Return [x, y] of the center of cell containing provided text 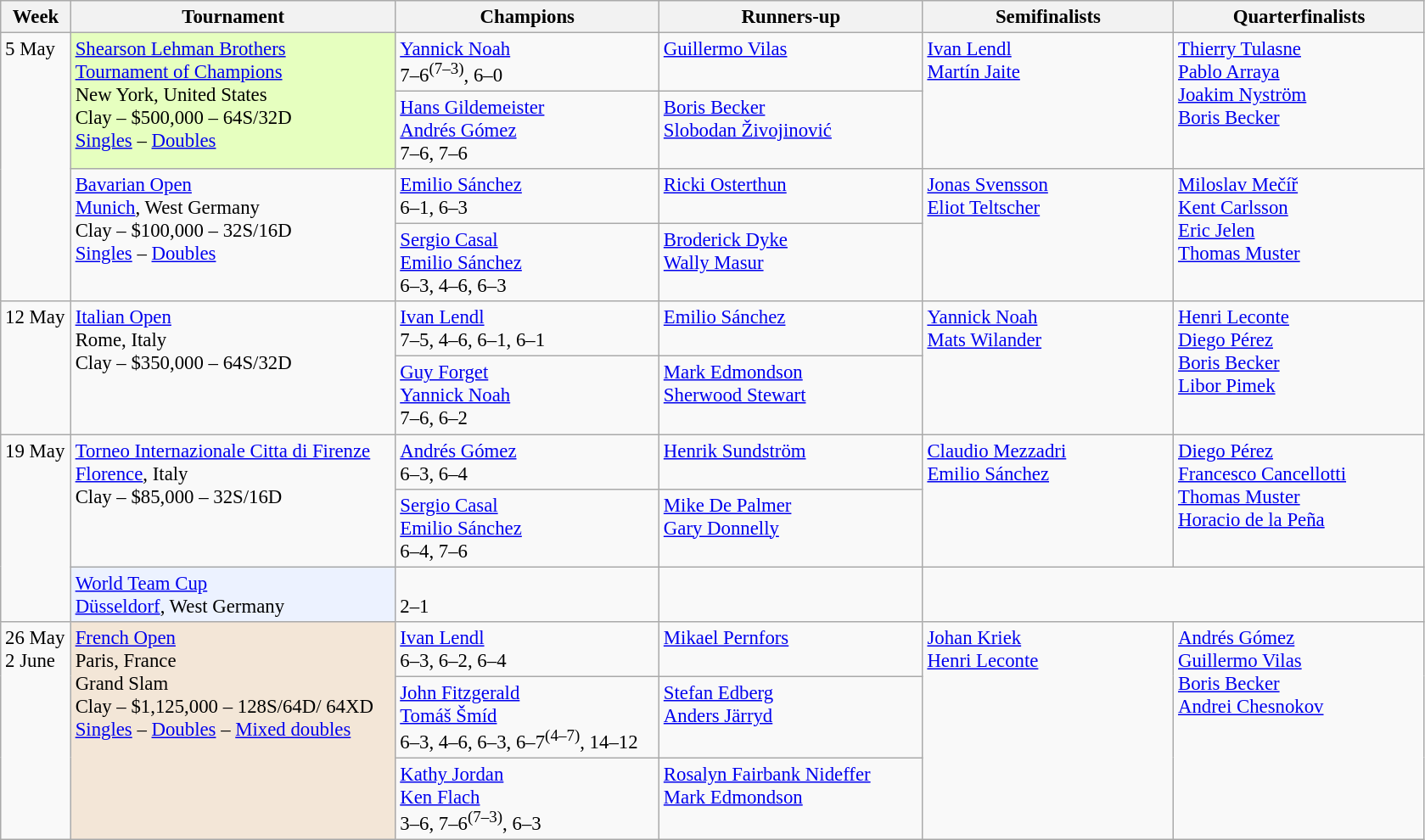
Guillermo Vilas [791, 63]
Andrés Gómez Guillermo Vilas Boris Becker Andrei Chesnokov [1299, 730]
Runners-up [791, 17]
Mark Edmondson Sherwood Stewart [791, 395]
5 May [36, 168]
Sergio Casal Emilio Sánchez 6–3, 4–6, 6–3 [528, 263]
Diego Pérez Francesco Cancellotti Thomas Muster Horacio de la Peña [1299, 501]
Emilio Sánchez 6–1, 6–3 [528, 197]
Bavarian Open Munich, West Germany Clay – $100,000 – 32S/16D Singles – Doubles [233, 235]
Henrik Sundström [791, 462]
Johan Kriek Henri Leconte [1048, 730]
Shearson Lehman Brothers Tournament of ChampionsNew York, United States Clay – $500,000 – 64S/32D Singles – Doubles [233, 102]
26 May2 June [36, 730]
Ivan Lendl Martín Jaite [1048, 102]
French Open Paris, France Grand Slam Clay – $1,125,000 – 128S/64D/ 64XD Singles – Doubles – Mixed doubles [233, 730]
Jonas Svensson Eliot Teltscher [1048, 235]
Ivan Lendl6–3, 6–2, 6–4 [528, 648]
Champions [528, 17]
12 May [36, 368]
Mike De Palmer Gary Donnelly [791, 528]
Tournament [233, 17]
World Team Cup Düsseldorf, West Germany [233, 594]
Boris Becker Slobodan Živojinović [791, 131]
Ricki Osterthun [791, 197]
Torneo Internazionale Citta di FirenzeFlorence, Italy Clay – $85,000 – 32S/16D [233, 501]
19 May [36, 528]
Thierry Tulasne Pablo Arraya Joakim Nyström Boris Becker [1299, 102]
2–1 [528, 594]
Broderick Dyke Wally Masur [791, 263]
Kathy Jordan Ken Flach3–6, 7–6(7–3), 6–3 [528, 798]
Yannick Noah Mats Wilander [1048, 368]
Sergio Casal Emilio Sánchez 6–4, 7–6 [528, 528]
Stefan Edberg Anders Järryd [791, 717]
Guy Forget Yannick Noah 7–6, 6–2 [528, 395]
Miloslav Mečíř Kent Carlsson Eric Jelen Thomas Muster [1299, 235]
Week [36, 17]
Yannick Noah7–6(7–3), 6–0 [528, 63]
Henri Leconte Diego Pérez Boris Becker Libor Pimek [1299, 368]
John Fitzgerald Tomáš Šmíd6–3, 4–6, 6–3, 6–7(4–7), 14–12 [528, 717]
Ivan Lendl7–5, 4–6, 6–1, 6–1 [528, 329]
Emilio Sánchez [791, 329]
Andrés Gómez 6–3, 6–4 [528, 462]
Rosalyn Fairbank Nideffer Mark Edmondson [791, 798]
Hans Gildemeister Andrés Gómez7–6, 7–6 [528, 131]
Italian Open Rome, Italy Clay – $350,000 – 64S/32D [233, 368]
Quarterfinalists [1299, 17]
Semifinalists [1048, 17]
Mikael Pernfors [791, 648]
Claudio Mezzadri Emilio Sánchez [1048, 501]
